For the text-containing cell, return its midpoint in (X, Y) coordinate format. 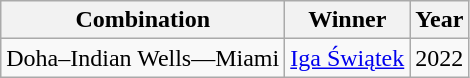
Doha–Indian Wells—Miami (143, 58)
Combination (143, 20)
2022 (440, 58)
Year (440, 20)
Winner (348, 20)
Iga Świątek (348, 58)
